Locate the cell with the specified text and output its [x, y] center coordinate. 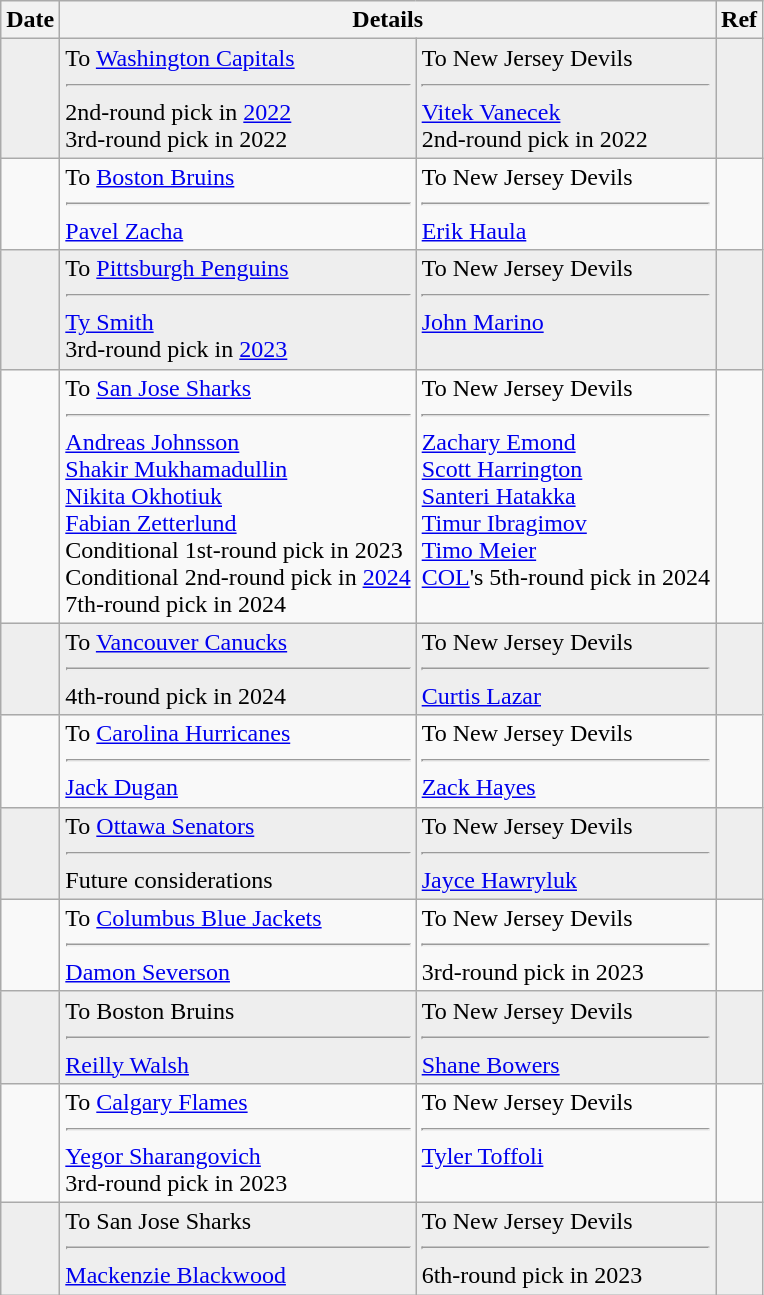
To New Jersey Devils3rd-round pick in 2023 [566, 945]
To Boston BruinsReilly Walsh [238, 1037]
To Washington Capitals2nd-round pick in 20223rd-round pick in 2022 [238, 98]
To Vancouver Canucks4th-round pick in 2024 [238, 669]
To New Jersey DevilsJayce Hawryluk [566, 853]
To New Jersey Devils6th-round pick in 2023 [566, 1248]
To New Jersey DevilsZachary EmondScott HarringtonSanteri HatakkaTimur IbragimovTimo MeierCOL's 5th-round pick in 2024 [566, 496]
To New Jersey DevilsTyler Toffoli [566, 1142]
To Pittsburgh PenguinsTy Smith3rd-round pick in 2023 [238, 310]
To Boston BruinsPavel Zacha [238, 204]
To Calgary FlamesYegor Sharangovich3rd-round pick in 2023 [238, 1142]
To Ottawa SenatorsFuture considerations [238, 853]
Details [388, 20]
Date [30, 20]
To San Jose SharksMackenzie Blackwood [238, 1248]
To New Jersey DevilsJohn Marino [566, 310]
To New Jersey DevilsVitek Vanecek2nd-round pick in 2022 [566, 98]
Ref [740, 20]
To New Jersey DevilsShane Bowers [566, 1037]
To New Jersey DevilsErik Haula [566, 204]
To New Jersey DevilsZack Hayes [566, 761]
To Carolina HurricanesJack Dugan [238, 761]
To Columbus Blue JacketsDamon Severson [238, 945]
To New Jersey DevilsCurtis Lazar [566, 669]
